Identify which cell holds the provided text, then report its (X, Y) central coordinate. 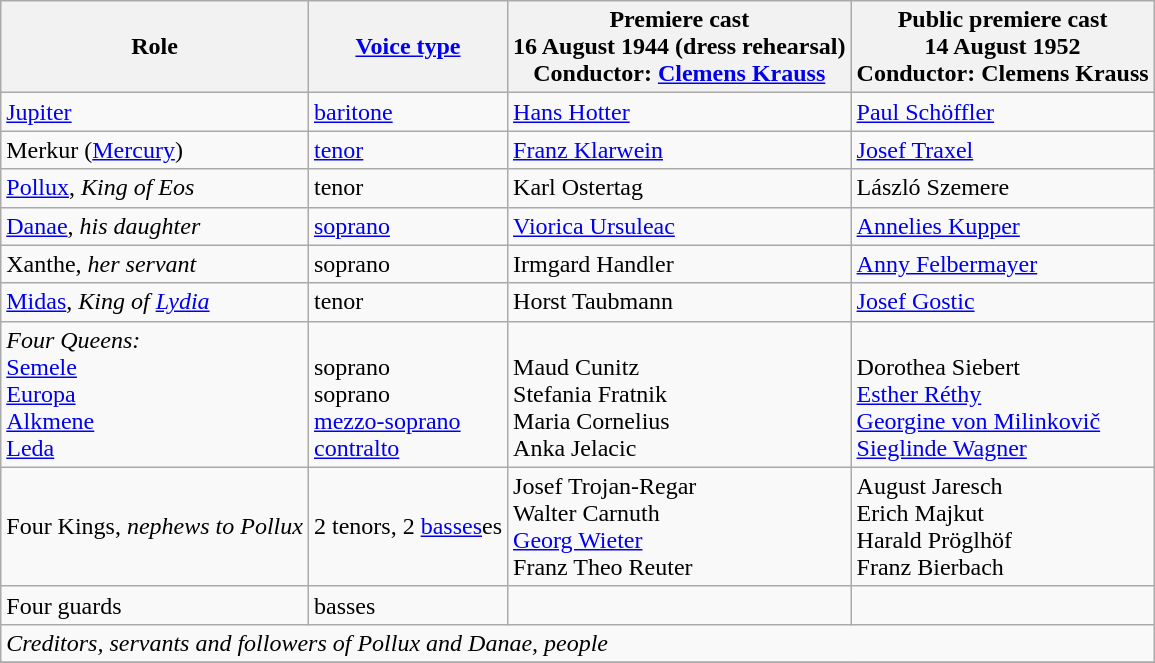
August JareschErich MajkutHarald PröglhöfFranz Bierbach (1002, 526)
Dorothea SiebertEsther RéthyGeorgine von MilinkovičSieglinde Wagner (1002, 394)
Viorica Ursuleac (680, 226)
Maud CunitzStefania FratnikMaria CorneliusAnka Jelacic (680, 394)
Midas, King of Lydia (155, 302)
Karl Ostertag (680, 188)
Premiere cast16 August 1944 (dress rehearsal)Conductor: Clemens Krauss (680, 47)
Jupiter (155, 112)
Josef Trojan-RegarWalter CarnuthGeorg WieterFranz Theo Reuter (680, 526)
Merkur (Mercury) (155, 150)
Role (155, 47)
2 tenors, 2 basseses (408, 526)
basses (408, 605)
László Szemere (1002, 188)
Hans Hotter (680, 112)
sopranosopranomezzo-sopranocontralto (408, 394)
Franz Klarwein (680, 150)
Creditors, servants and followers of Pollux and Danae, people (578, 643)
Paul Schöffler (1002, 112)
Anny Felbermayer (1002, 264)
Voice type (408, 47)
Four Queens:SemeleEuropaAlkmeneLeda (155, 394)
Josef Traxel (1002, 150)
Josef Gostic (1002, 302)
Four guards (155, 605)
Irmgard Handler (680, 264)
Annelies Kupper (1002, 226)
baritone (408, 112)
Four Kings, nephews to Pollux (155, 526)
Public premiere cast14 August 1952Conductor: Clemens Krauss (1002, 47)
Pollux, King of Eos (155, 188)
Xanthe, her servant (155, 264)
Danae, his daughter (155, 226)
Horst Taubmann (680, 302)
